Determine the [x, y] coordinate at the center of the cell enclosing the given text.  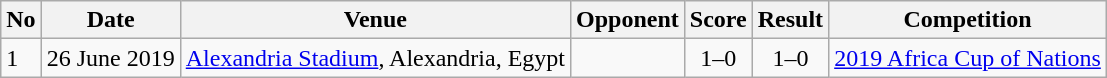
Score [718, 20]
Date [110, 20]
Opponent [628, 20]
Alexandria Stadium, Alexandria, Egypt [375, 58]
Competition [968, 20]
Venue [375, 20]
1 [21, 58]
Result [790, 20]
2019 Africa Cup of Nations [968, 58]
No [21, 20]
26 June 2019 [110, 58]
